Locate the cell with the specified text and output its [x, y] center coordinate. 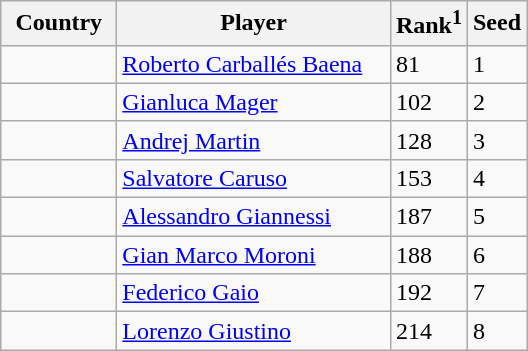
Alessandro Giannessi [254, 217]
6 [496, 255]
81 [428, 64]
1 [496, 64]
3 [496, 140]
Salvatore Caruso [254, 178]
Lorenzo Giustino [254, 331]
Andrej Martin [254, 140]
188 [428, 255]
Federico Gaio [254, 293]
4 [496, 178]
192 [428, 293]
153 [428, 178]
Roberto Carballés Baena [254, 64]
Gianluca Mager [254, 102]
2 [496, 102]
214 [428, 331]
Player [254, 24]
8 [496, 331]
Seed [496, 24]
102 [428, 102]
187 [428, 217]
7 [496, 293]
128 [428, 140]
Rank1 [428, 24]
Gian Marco Moroni [254, 255]
5 [496, 217]
Country [59, 24]
